From the cell containing the given text, extract its center point as [x, y] coordinate. 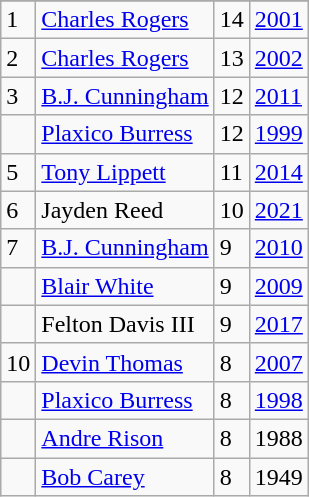
2009 [278, 286]
Andre Rison [125, 438]
Felton Davis III [125, 324]
14 [232, 20]
5 [18, 172]
11 [232, 172]
1 [18, 20]
2014 [278, 172]
13 [232, 58]
1988 [278, 438]
2007 [278, 362]
1949 [278, 477]
2021 [278, 210]
Jayden Reed [125, 210]
2002 [278, 58]
Tony Lippett [125, 172]
6 [18, 210]
1998 [278, 400]
Bob Carey [125, 477]
2017 [278, 324]
2001 [278, 20]
2011 [278, 96]
1999 [278, 134]
Blair White [125, 286]
3 [18, 96]
2 [18, 58]
2010 [278, 248]
Devin Thomas [125, 362]
7 [18, 248]
